Return the (X, Y) coordinate for the center point of the cell that contains the specified text.  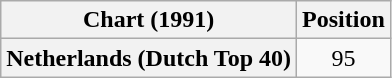
Chart (1991) (149, 20)
Position (344, 20)
Netherlands (Dutch Top 40) (149, 58)
95 (344, 58)
